Identify which cell holds the provided text, then report its (X, Y) central coordinate. 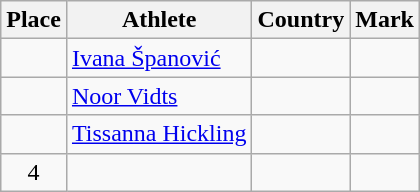
Mark (385, 20)
Country (301, 20)
Noor Vidts (159, 96)
Place (34, 20)
Ivana Španović (159, 58)
Tissanna Hickling (159, 134)
4 (34, 172)
Athlete (159, 20)
